Return (x, y) of the center of cell containing provided text 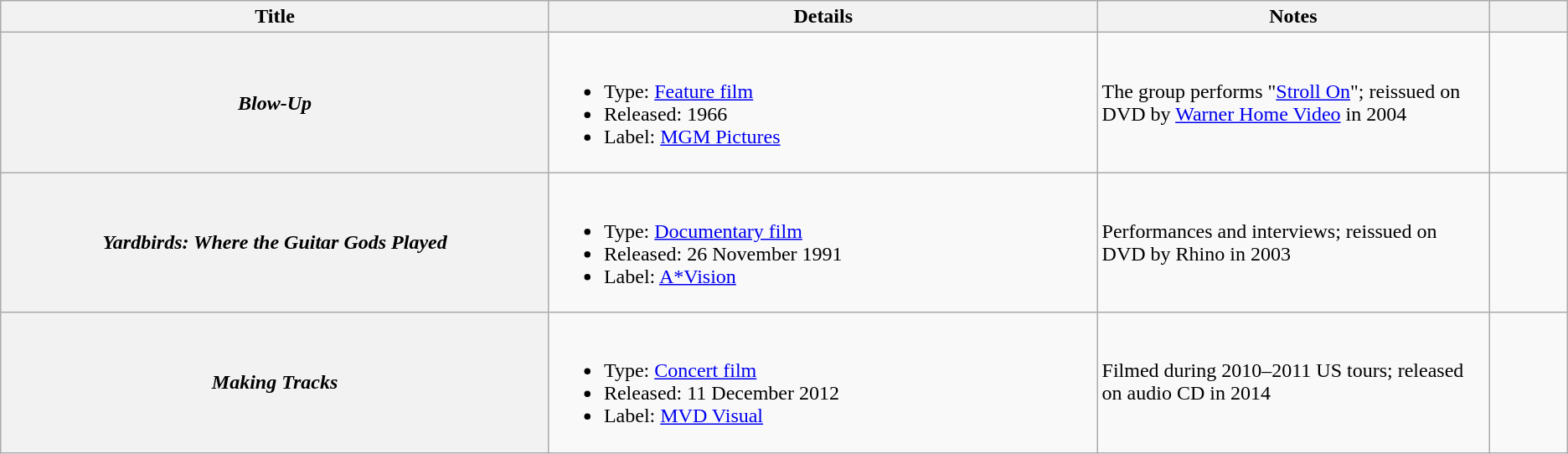
Title (275, 17)
Details (823, 17)
Yardbirds: Where the Guitar Gods Played (275, 243)
Blow-Up (275, 102)
Type: Concert filmReleased: 11 December 2012Label: MVD Visual (823, 382)
Making Tracks (275, 382)
Filmed during 2010–2011 US tours; released on audio CD in 2014 (1293, 382)
Type: Feature filmReleased: 1966Label: MGM Pictures (823, 102)
Notes (1293, 17)
The group performs "Stroll On"; reissued on DVD by Warner Home Video in 2004 (1293, 102)
Type: Documentary filmReleased: 26 November 1991Label: A*Vision (823, 243)
Performances and interviews; reissued on DVD by Rhino in 2003 (1293, 243)
